Detect which cell encompasses the target text, then output its [X, Y] center coordinate. 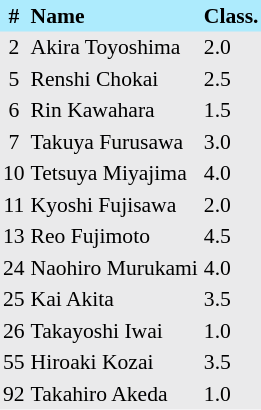
Reo Fujimoto [114, 236]
Naohiro Murukami [114, 268]
Takahiro Akeda [114, 394]
Akira Toyoshima [114, 48]
Kyoshi Fujisawa [114, 205]
55 [14, 362]
10 [14, 174]
92 [14, 394]
Tetsuya Miyajima [114, 174]
13 [14, 236]
2 [14, 48]
Name [114, 16]
6 [14, 110]
# [14, 16]
Renshi Chokai [114, 79]
Takayoshi Iwai [114, 331]
Rin Kawahara [114, 110]
Takuya Furusawa [114, 142]
Kai Akita [114, 300]
7 [14, 142]
25 [14, 300]
24 [14, 268]
26 [14, 331]
5 [14, 79]
11 [14, 205]
Hiroaki Kozai [114, 362]
